Return the [X, Y] coordinate for the center point of the cell that contains the specified text.  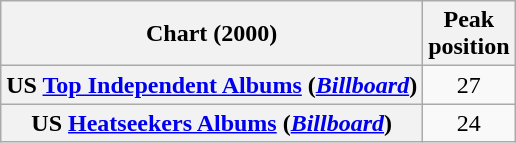
US Top Independent Albums (Billboard) [212, 85]
US Heatseekers Albums (Billboard) [212, 123]
Chart (2000) [212, 34]
Peakposition [469, 34]
27 [469, 85]
24 [469, 123]
